Provide the (X, Y) coordinate of the cell's center where the given text is located.  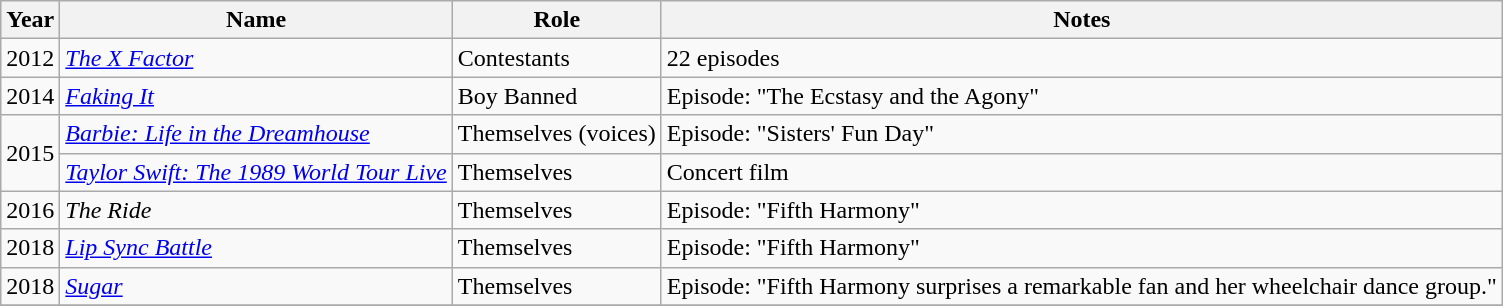
Boy Banned (556, 96)
Taylor Swift: The 1989 World Tour Live (256, 172)
Sugar (256, 286)
The Ride (256, 210)
2012 (30, 58)
Role (556, 20)
Name (256, 20)
2014 (30, 96)
2016 (30, 210)
Episode: "The Ecstasy and the Agony" (1082, 96)
The X Factor (256, 58)
Year (30, 20)
Episode: "Fifth Harmony surprises a remarkable fan and her wheelchair dance group." (1082, 286)
Contestants (556, 58)
Concert film (1082, 172)
Barbie: Life in the Dreamhouse (256, 134)
Themselves (voices) (556, 134)
2015 (30, 153)
22 episodes (1082, 58)
Lip Sync Battle (256, 248)
Notes (1082, 20)
Episode: "Sisters' Fun Day" (1082, 134)
Faking It (256, 96)
